Identify which cell holds the provided text, then report its (x, y) central coordinate. 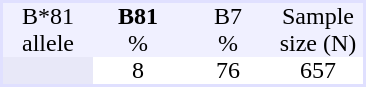
allele (48, 44)
B*81 (48, 16)
Sample (318, 16)
657 (318, 70)
B81 (138, 16)
8 (138, 70)
76 (228, 70)
B7 (228, 16)
size (N) (318, 44)
